Pinpoint the cell where the given text exists, returning its [X, Y] midpoint coordinate. 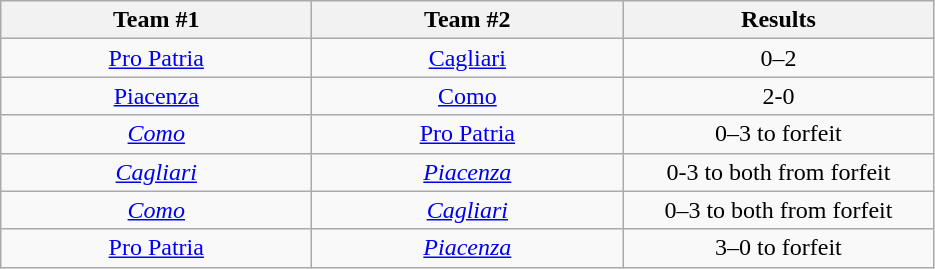
0–3 to forfeit [778, 134]
0-3 to both from forfeit [778, 172]
0–3 to both from forfeit [778, 210]
Team #1 [156, 20]
Results [778, 20]
Team #2 [468, 20]
3–0 to forfeit [778, 248]
2-0 [778, 96]
0–2 [778, 58]
